Return (X, Y) of the center of cell containing provided text 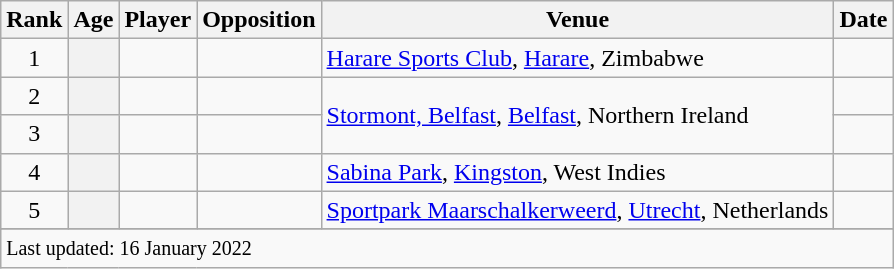
Stormont, Belfast, Belfast, Northern Ireland (578, 115)
Player (158, 20)
1 (34, 58)
4 (34, 172)
Harare Sports Club, Harare, Zimbabwe (578, 58)
Age (94, 20)
Venue (578, 20)
Opposition (259, 20)
2 (34, 96)
5 (34, 210)
Last updated: 16 January 2022 (447, 248)
3 (34, 134)
Date (864, 20)
Rank (34, 20)
Sabina Park, Kingston, West Indies (578, 172)
Sportpark Maarschalkerweerd, Utrecht, Netherlands (578, 210)
